Find where the given text appears and provide that cell's center as [x, y] coordinate. 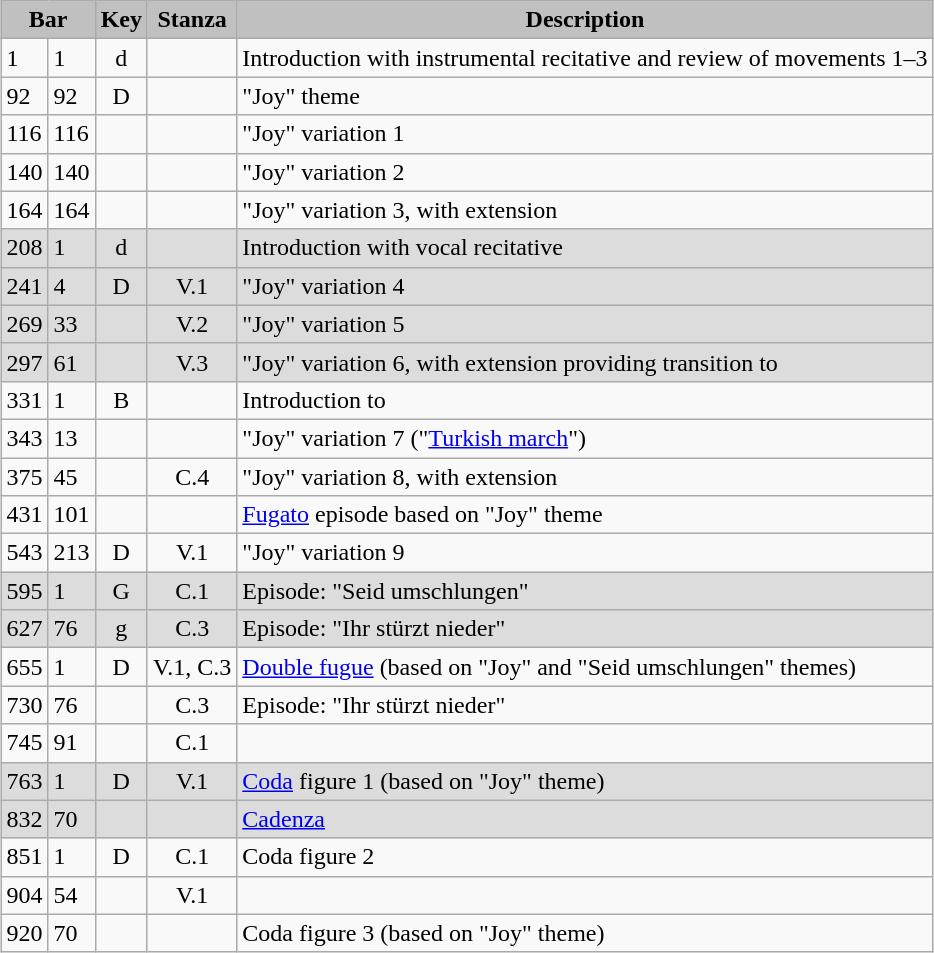
343 [24, 438]
"Joy" variation 2 [585, 172]
832 [24, 819]
"Joy" variation 9 [585, 553]
Double fugue (based on "Joy" and "Seid umschlungen" themes) [585, 667]
904 [24, 895]
Introduction with instrumental recitative and review of movements 1–3 [585, 58]
C.4 [192, 477]
Episode: "Seid umschlungen" [585, 591]
213 [72, 553]
V.1, C.3 [192, 667]
Coda figure 1 (based on "Joy" theme) [585, 781]
G [121, 591]
208 [24, 248]
V.3 [192, 362]
101 [72, 515]
Introduction with vocal recitative [585, 248]
Key [121, 20]
375 [24, 477]
61 [72, 362]
655 [24, 667]
"Joy" variation 7 ("Turkish march") [585, 438]
91 [72, 743]
Coda figure 3 (based on "Joy" theme) [585, 933]
297 [24, 362]
13 [72, 438]
Stanza [192, 20]
627 [24, 629]
B [121, 400]
331 [24, 400]
45 [72, 477]
Description [585, 20]
241 [24, 286]
730 [24, 705]
V.2 [192, 324]
763 [24, 781]
Introduction to [585, 400]
"Joy" variation 3, with extension [585, 210]
Bar [48, 20]
"Joy" variation 1 [585, 134]
920 [24, 933]
745 [24, 743]
431 [24, 515]
Coda figure 2 [585, 857]
33 [72, 324]
Fugato episode based on "Joy" theme [585, 515]
543 [24, 553]
851 [24, 857]
Cadenza [585, 819]
269 [24, 324]
"Joy" variation 5 [585, 324]
"Joy" variation 4 [585, 286]
4 [72, 286]
595 [24, 591]
g [121, 629]
"Joy" theme [585, 96]
"Joy" variation 8, with extension [585, 477]
54 [72, 895]
"Joy" variation 6, with extension providing transition to [585, 362]
